Return [x, y] of the center of cell containing provided text 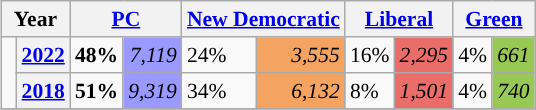
2022 [44, 55]
2018 [44, 91]
24% [220, 55]
8% [370, 91]
Green [494, 19]
Year [36, 19]
16% [370, 55]
2,295 [424, 55]
740 [514, 91]
34% [220, 91]
3,555 [301, 55]
661 [514, 55]
48% [96, 55]
9,319 [152, 91]
PC [126, 19]
Liberal [399, 19]
51% [96, 91]
6,132 [301, 91]
1,501 [424, 91]
New Democratic [264, 19]
7,119 [152, 55]
